From the cell containing the given text, extract its center point as [x, y] coordinate. 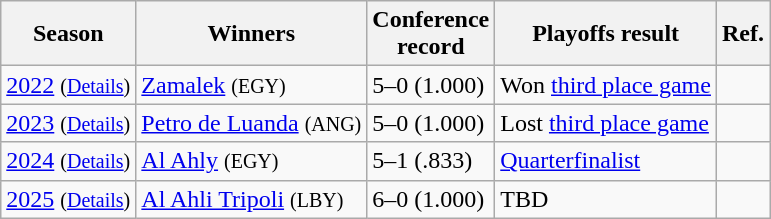
2025 (Details) [68, 199]
TBD [606, 199]
Season [68, 34]
5–1 (.833) [431, 161]
Al Ahli Tripoli (LBY) [252, 199]
Zamalek (EGY) [252, 85]
Petro de Luanda (ANG) [252, 123]
Lost third place game [606, 123]
Winners [252, 34]
2023 (Details) [68, 123]
6–0 (1.000) [431, 199]
Playoffs result [606, 34]
2022 (Details) [68, 85]
Won third place game [606, 85]
Ref. [742, 34]
Quarterfinalist [606, 161]
2024 (Details) [68, 161]
Al Ahly (EGY) [252, 161]
Conferencerecord [431, 34]
